Identify which cell holds the provided text, then report its (X, Y) central coordinate. 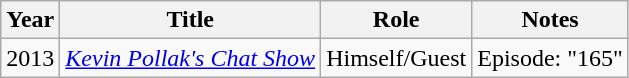
2013 (30, 58)
Episode: "165" (550, 58)
Himself/Guest (396, 58)
Title (190, 20)
Year (30, 20)
Notes (550, 20)
Role (396, 20)
Kevin Pollak's Chat Show (190, 58)
